From the cell containing the given text, extract its center point as [x, y] coordinate. 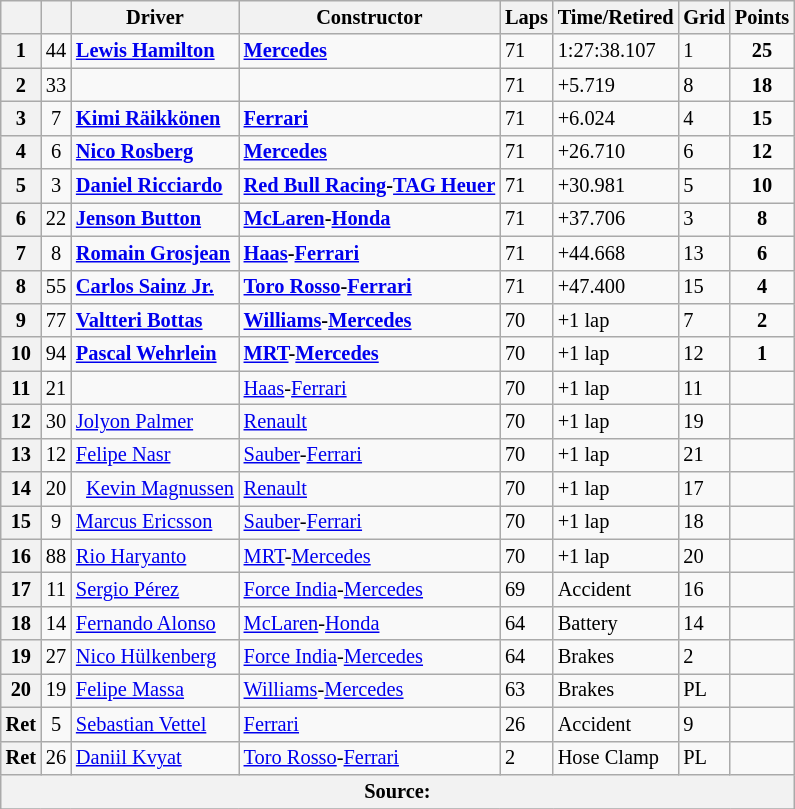
Points [762, 17]
94 [56, 354]
Jolyon Palmer [155, 421]
63 [526, 690]
Romain Grosjean [155, 253]
Marcus Ericsson [155, 522]
33 [56, 85]
Kevin Magnussen [155, 489]
77 [56, 320]
+37.706 [616, 219]
Nico Rosberg [155, 152]
Pascal Wehrlein [155, 354]
Time/Retired [616, 17]
Valtteri Bottas [155, 320]
Nico Hülkenberg [155, 657]
Hose Clamp [616, 758]
44 [56, 51]
Daniel Ricciardo [155, 186]
1:27:38.107 [616, 51]
+5.719 [616, 85]
Felipe Nasr [155, 455]
Source: [398, 791]
+6.024 [616, 118]
30 [56, 421]
+30.981 [616, 186]
Felipe Massa [155, 690]
55 [56, 287]
Daniil Kvyat [155, 758]
Carlos Sainz Jr. [155, 287]
25 [762, 51]
+47.400 [616, 287]
Sebastian Vettel [155, 724]
Jenson Button [155, 219]
Grid [704, 17]
27 [56, 657]
Kimi Räikkönen [155, 118]
Laps [526, 17]
Constructor [370, 17]
Driver [155, 17]
Red Bull Racing-TAG Heuer [370, 186]
Fernando Alonso [155, 623]
Rio Haryanto [155, 556]
Battery [616, 623]
88 [56, 556]
+44.668 [616, 253]
Sergio Pérez [155, 589]
22 [56, 219]
Lewis Hamilton [155, 51]
69 [526, 589]
+26.710 [616, 152]
